Extract the [X, Y] coordinate from the center of the cell holding the provided text.  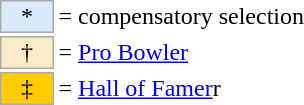
‡ [27, 88]
* [27, 16]
† [27, 52]
